Determine the (X, Y) coordinate at the center of the cell enclosing the given text.  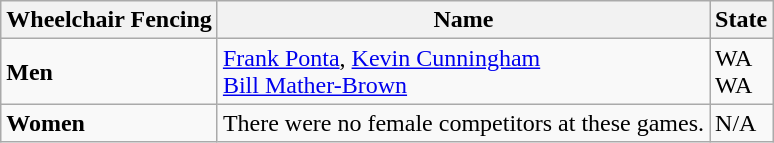
Name (463, 20)
Wheelchair Fencing (110, 20)
There were no female competitors at these games. (463, 123)
WAWA (742, 72)
N/A (742, 123)
Frank Ponta, Kevin CunninghamBill Mather-Brown (463, 72)
State (742, 20)
Men (110, 72)
Women (110, 123)
